Pinpoint the cell where the given text exists, returning its (X, Y) midpoint coordinate. 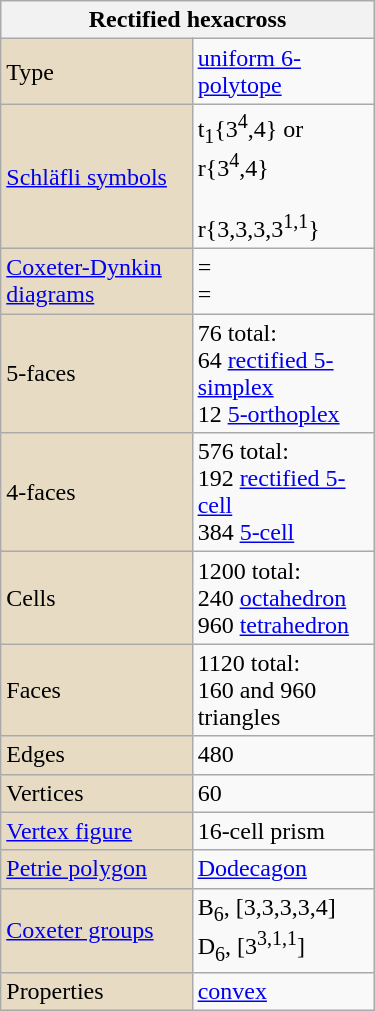
Dodecagon (283, 869)
Properties (96, 991)
16-cell prism (283, 831)
60 (283, 793)
uniform 6-polytope (283, 72)
Edges (96, 755)
480 (283, 755)
B6, [3,3,3,3,4]D6, [33,1,1] (283, 930)
Coxeter-Dynkin diagrams (96, 282)
576 total:192 rectified 5-cell384 5-cell (283, 492)
Schläfli symbols (96, 176)
t1{34,4} or r{34,4}r{3,3,3,31,1} (283, 176)
= = (283, 282)
Rectified hexacross (188, 20)
convex (283, 991)
Petrie polygon (96, 869)
1120 total:160 and 960 triangles (283, 690)
76 total:64 rectified 5-simplex12 5-orthoplex (283, 374)
4-faces (96, 492)
Faces (96, 690)
Cells (96, 598)
Type (96, 72)
Vertices (96, 793)
5-faces (96, 374)
1200 total:240 octahedron960 tetrahedron (283, 598)
Coxeter groups (96, 930)
Vertex figure (96, 831)
